Scan for the cell matching the given text and deliver its [X, Y] coordinate at center. 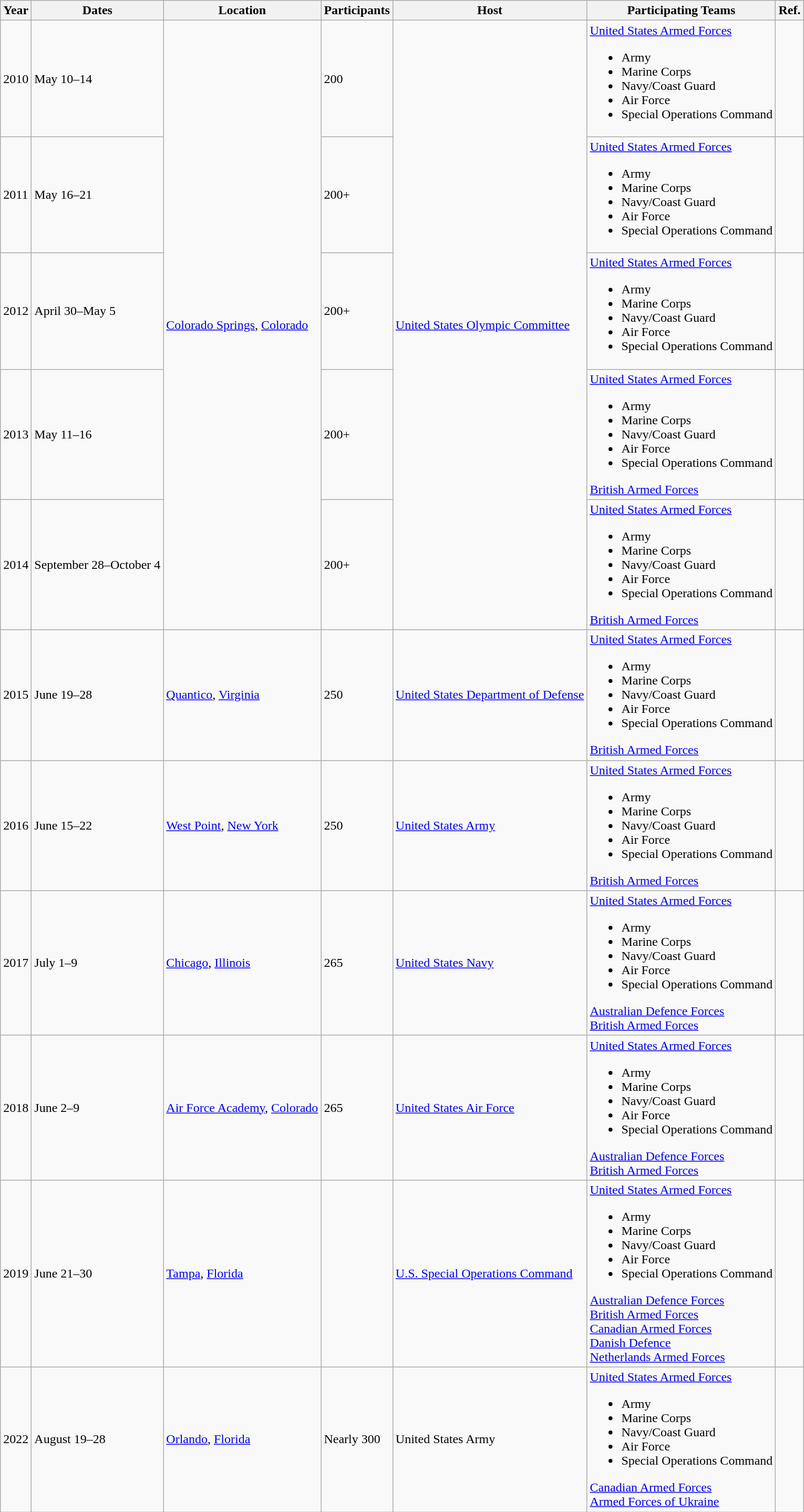
2011 [16, 195]
Participants [357, 11]
Orlando, Florida [242, 1439]
May 11–16 [98, 434]
2013 [16, 434]
May 10–14 [98, 79]
Colorado Springs, Colorado [242, 325]
September 28–October 4 [98, 565]
Nearly 300 [357, 1439]
June 19–28 [98, 695]
200 [357, 79]
2022 [16, 1439]
United States Navy [490, 963]
2016 [16, 825]
April 30–May 5 [98, 311]
2018 [16, 1107]
Location [242, 11]
Quantico, Virginia [242, 695]
June 2–9 [98, 1107]
Air Force Academy, Colorado [242, 1107]
June 21–30 [98, 1273]
2010 [16, 79]
U.S. Special Operations Command [490, 1273]
United States Department of Defense [490, 695]
United States Olympic Committee [490, 325]
United States Air Force [490, 1107]
August 19–28 [98, 1439]
2012 [16, 311]
Tampa, Florida [242, 1273]
Dates [98, 11]
2014 [16, 565]
2015 [16, 695]
July 1–9 [98, 963]
Ref. [789, 11]
West Point, New York [242, 825]
Year [16, 11]
2017 [16, 963]
May 16–21 [98, 195]
Participating Teams [681, 11]
United States Armed ForcesArmyMarine CorpsNavy/Coast GuardAir ForceSpecial Operations Command Canadian Armed Forces Armed Forces of Ukraine [681, 1439]
Host [490, 11]
2019 [16, 1273]
Chicago, Illinois [242, 963]
June 15–22 [98, 825]
